Search for the cell housing the specified text and yield its [X, Y] center coordinate. 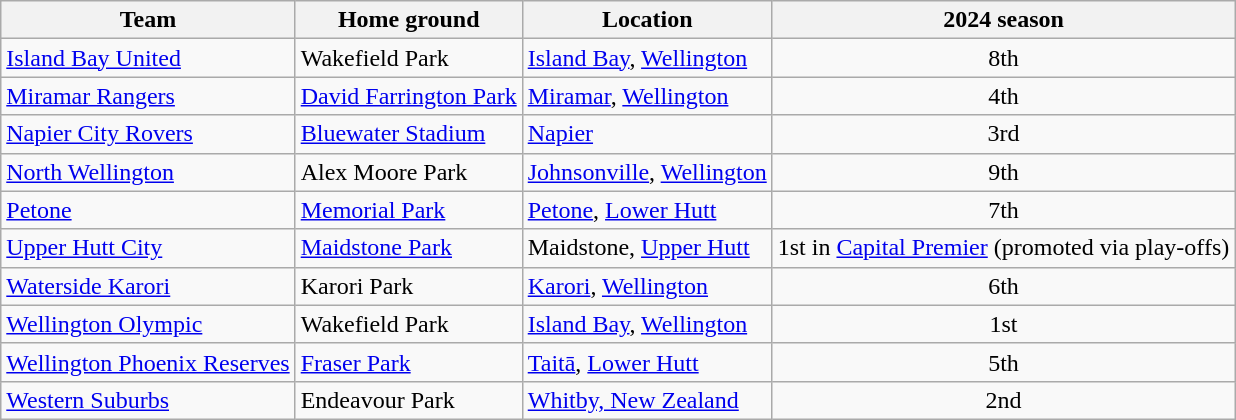
Location [647, 20]
8th [1004, 58]
Johnsonville, Wellington [647, 172]
Upper Hutt City [148, 248]
Whitby, New Zealand [647, 400]
Alex Moore Park [408, 172]
Team [148, 20]
2024 season [1004, 20]
1st [1004, 324]
7th [1004, 210]
Western Suburbs [148, 400]
Petone, Lower Hutt [647, 210]
Home ground [408, 20]
Miramar Rangers [148, 96]
Maidstone, Upper Hutt [647, 248]
North Wellington [148, 172]
Petone [148, 210]
Fraser Park [408, 362]
Memorial Park [408, 210]
Endeavour Park [408, 400]
Island Bay United [148, 58]
Taitā, Lower Hutt [647, 362]
2nd [1004, 400]
Wellington Olympic [148, 324]
Napier City Rovers [148, 134]
Napier [647, 134]
3rd [1004, 134]
Waterside Karori [148, 286]
1st in Capital Premier (promoted via play-offs) [1004, 248]
5th [1004, 362]
Wellington Phoenix Reserves [148, 362]
Karori Park [408, 286]
6th [1004, 286]
4th [1004, 96]
David Farrington Park [408, 96]
9th [1004, 172]
Maidstone Park [408, 248]
Bluewater Stadium [408, 134]
Miramar, Wellington [647, 96]
Karori, Wellington [647, 286]
